Provide the [X, Y] coordinate of the cell's center where the given text is located.  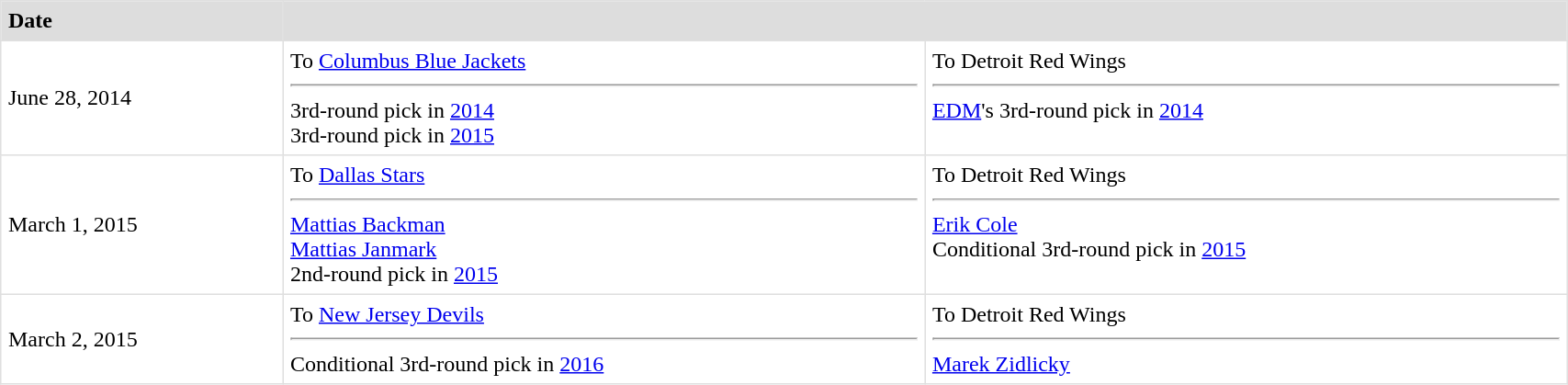
Date [141, 21]
To Detroit Red Wings EDM's 3rd-round pick in 2014 [1246, 97]
March 2, 2015 [141, 339]
March 1, 2015 [141, 225]
To Columbus Blue Jackets 3rd-round pick in 20143rd-round pick in 2015 [604, 97]
To Dallas Stars Mattias BackmanMattias Janmark2nd-round pick in 2015 [604, 225]
To Detroit Red Wings Marek Zidlicky [1246, 339]
To Detroit Red Wings Erik ColeConditional 3rd-round pick in 2015 [1246, 225]
June 28, 2014 [141, 97]
To New Jersey Devils Conditional 3rd-round pick in 2016 [604, 339]
